Find where the given text appears and provide that cell's center as [X, Y] coordinate. 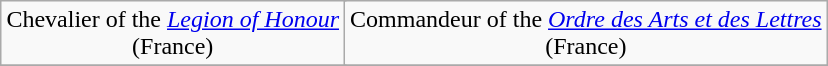
Chevalier of the Legion of Honour(France) [173, 34]
Commandeur of the Ordre des Arts et des Lettres(France) [586, 34]
